Pinpoint the cell where the given text exists, returning its [X, Y] midpoint coordinate. 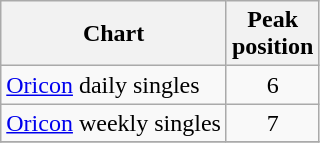
Chart [114, 34]
Peakposition [272, 34]
7 [272, 123]
Oricon weekly singles [114, 123]
Oricon daily singles [114, 85]
6 [272, 85]
